Determine the [x, y] coordinate at the center of the cell enclosing the given text.  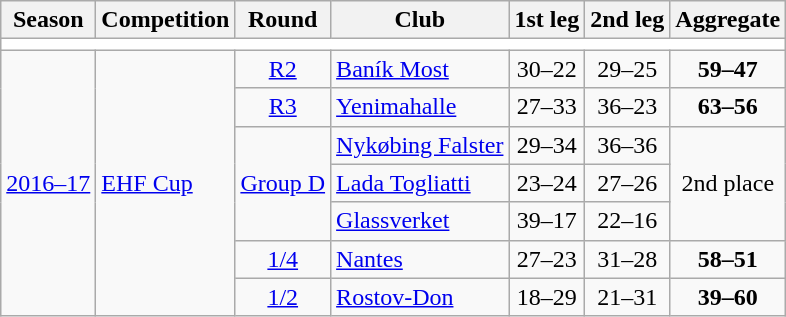
22–16 [628, 221]
2016–17 [48, 183]
Glassverket [420, 221]
18–29 [547, 297]
1st leg [547, 20]
Rostov-Don [420, 297]
1/2 [283, 297]
39–60 [728, 297]
36–36 [628, 145]
Round [283, 20]
Baník Most [420, 69]
27–26 [628, 183]
R3 [283, 107]
Nantes [420, 259]
63–56 [728, 107]
Group D [283, 183]
2nd place [728, 183]
39–17 [547, 221]
R2 [283, 69]
2nd leg [628, 20]
Aggregate [728, 20]
1/4 [283, 259]
27–23 [547, 259]
EHF Cup [166, 183]
30–22 [547, 69]
27–33 [547, 107]
Competition [166, 20]
29–25 [628, 69]
21–31 [628, 297]
23–24 [547, 183]
Yenimahalle [420, 107]
58–51 [728, 259]
Nykøbing Falster [420, 145]
59–47 [728, 69]
Lada Togliatti [420, 183]
Season [48, 20]
31–28 [628, 259]
29–34 [547, 145]
36–23 [628, 107]
Club [420, 20]
